Pinpoint the cell where the given text exists, returning its [X, Y] midpoint coordinate. 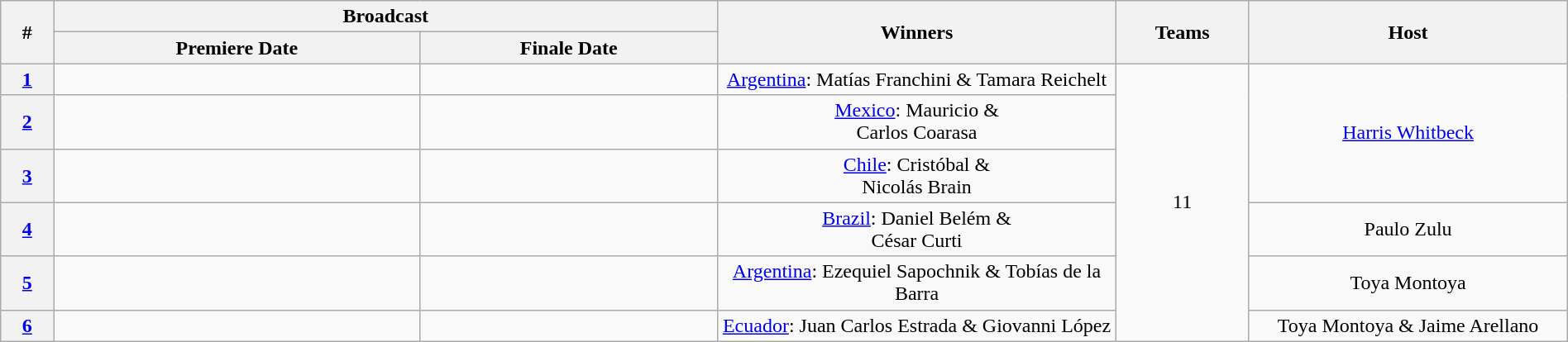
Brazil: Daniel Belém &César Curti [917, 230]
Harris Whitbeck [1408, 133]
5 [27, 283]
# [27, 32]
Toya Montoya & Jaime Arellano [1408, 325]
6 [27, 325]
Toya Montoya [1408, 283]
Teams [1183, 32]
Broadcast [385, 17]
11 [1183, 202]
3 [27, 175]
Winners [917, 32]
2 [27, 122]
4 [27, 230]
Paulo Zulu [1408, 230]
Host [1408, 32]
Premiere Date [237, 48]
1 [27, 79]
Chile: Cristóbal &Nicolás Brain [917, 175]
Finale Date [569, 48]
Argentina: Ezequiel Sapochnik & Tobías de la Barra [917, 283]
Argentina: Matías Franchini & Tamara Reichelt [917, 79]
Mexico: Mauricio &Carlos Coarasa [917, 122]
Ecuador: Juan Carlos Estrada & Giovanni López [917, 325]
